Search for the cell housing the specified text and yield its [x, y] center coordinate. 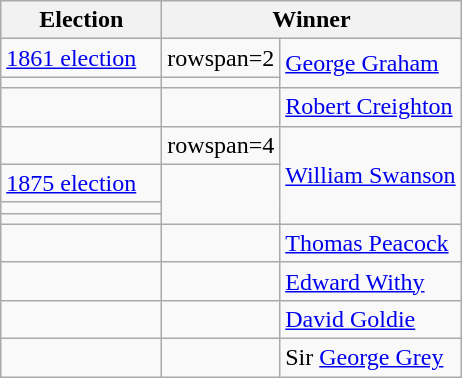
1875 election [82, 183]
Edward Withy [370, 281]
Sir George Grey [370, 357]
George Graham [370, 64]
1861 election [82, 58]
William Swanson [370, 175]
Election [82, 20]
Winner [312, 20]
Thomas Peacock [370, 243]
rowspan=2 [221, 58]
Robert Creighton [370, 107]
rowspan=4 [221, 145]
David Goldie [370, 319]
